For the text-containing cell, return its midpoint in (X, Y) coordinate format. 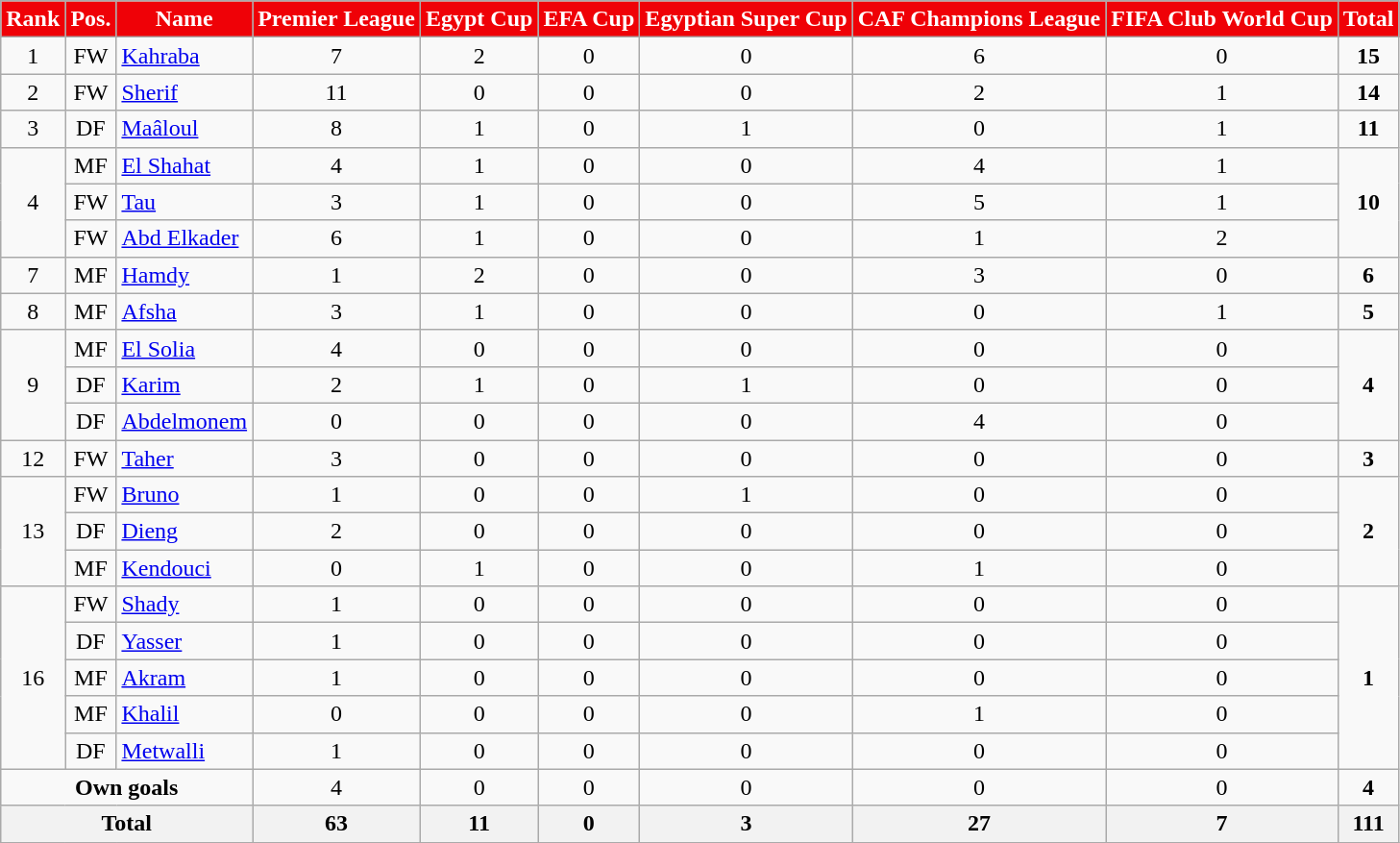
10 (1368, 202)
Dieng (184, 532)
Taher (184, 459)
El Solia (184, 348)
27 (979, 824)
CAF Champions League (979, 19)
Abdelmonem (184, 421)
9 (33, 384)
EFA Cup (589, 19)
Khalil (184, 714)
Egypt Cup (479, 19)
El Shahat (184, 165)
12 (33, 459)
Metwalli (184, 751)
Shady (184, 605)
63 (336, 824)
Name (184, 19)
Bruno (184, 495)
Own goals (127, 787)
Karim (184, 384)
14 (1368, 92)
Kahraba (184, 56)
Premier League (336, 19)
Tau (184, 202)
Hamdy (184, 275)
Kendouci (184, 568)
Rank (33, 19)
15 (1368, 56)
Yasser (184, 641)
Akram (184, 678)
Maâloul (184, 129)
13 (33, 532)
FIFA Club World Cup (1222, 19)
Afsha (184, 311)
111 (1368, 824)
Abd Elkader (184, 238)
16 (33, 678)
Pos. (90, 19)
Egyptian Super Cup (746, 19)
Sherif (184, 92)
